For the text-containing cell, return its midpoint in [X, Y] coordinate format. 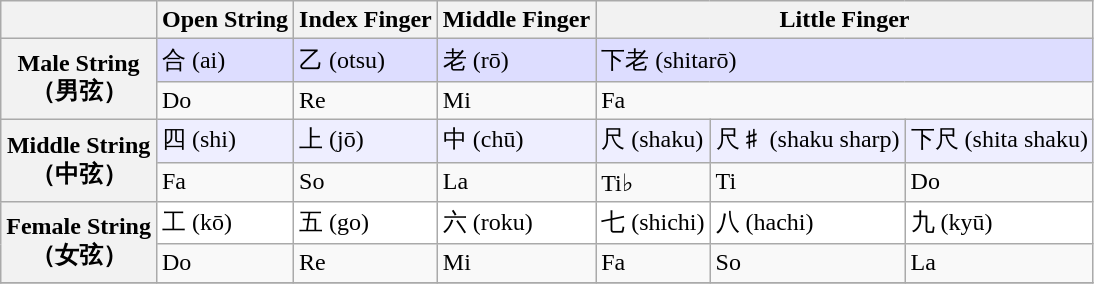
八 (hachi) [808, 224]
Little Finger [845, 20]
工 (kō) [224, 224]
五 (go) [366, 224]
中 (chū) [516, 140]
六 (roku) [516, 224]
九 (kyū) [999, 224]
Ti [808, 182]
Male String（男弦） [79, 80]
Ti♭ [653, 182]
下老 (shitarō) [845, 60]
尺♯ (shaku sharp) [808, 140]
下尺 (shita shaku) [999, 140]
老 (rō) [516, 60]
Middle String（中弦） [79, 160]
Middle Finger [516, 20]
乙 (otsu) [366, 60]
Index Finger [366, 20]
Open String [224, 20]
上 (jō) [366, 140]
尺 (shaku) [653, 140]
四 (shi) [224, 140]
合 (ai) [224, 60]
Female String（女弦） [79, 242]
七 (shichi) [653, 224]
